Provide the (x, y) coordinate of the cell's center where the given text is located.  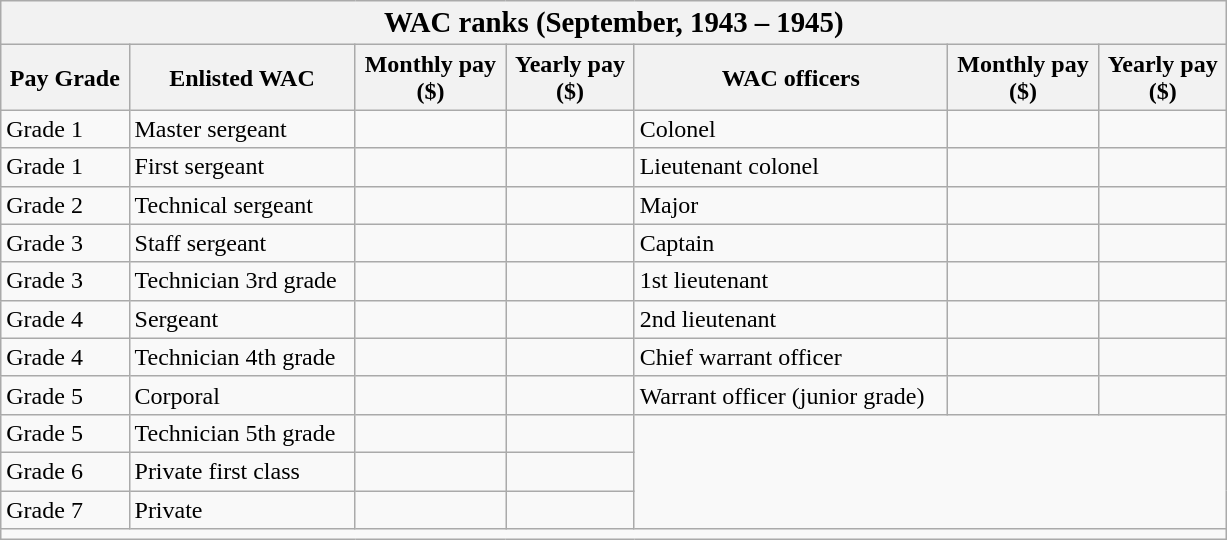
Grade 6 (65, 471)
WAC officers (790, 78)
WAC ranks (September, 1943 – 1945) (614, 23)
Technician 5th grade (242, 433)
Technical sergeant (242, 205)
Chief warrant officer (790, 357)
Warrant officer (junior grade) (790, 395)
Lieutenant colonel (790, 167)
Pay Grade (65, 78)
Technician 3rd grade (242, 281)
1st lieutenant (790, 281)
Grade 2 (65, 205)
Colonel (790, 129)
Technician 4th grade (242, 357)
Sergeant (242, 319)
Master sergeant (242, 129)
Major (790, 205)
Staff sergeant (242, 243)
Private (242, 509)
2nd lieutenant (790, 319)
Captain (790, 243)
Grade 7 (65, 509)
Corporal (242, 395)
First sergeant (242, 167)
Enlisted WAC (242, 78)
Private first class (242, 471)
